For the text-containing cell, return its midpoint in (X, Y) coordinate format. 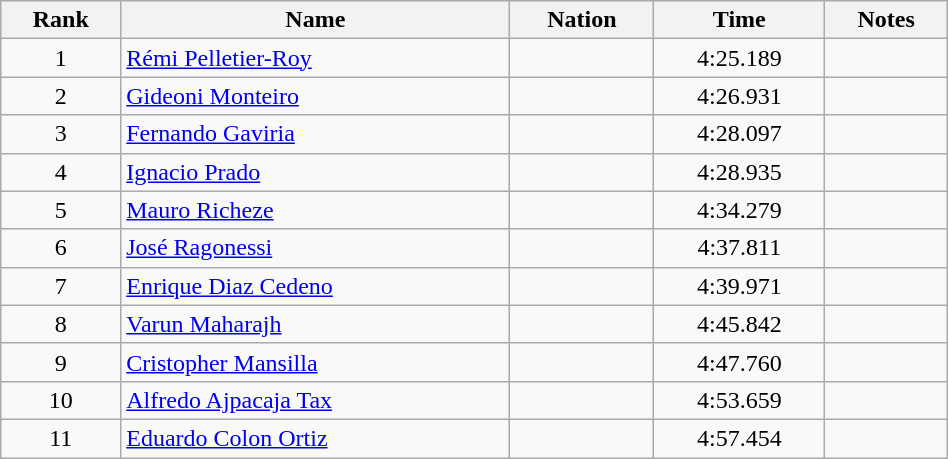
Fernando Gaviria (316, 134)
Notes (886, 20)
11 (61, 438)
6 (61, 248)
Nation (582, 20)
Alfredo Ajpacaja Tax (316, 400)
4:45.842 (740, 324)
2 (61, 96)
4:53.659 (740, 400)
4:26.931 (740, 96)
Cristopher Mansilla (316, 362)
Eduardo Colon Ortiz (316, 438)
Mauro Richeze (316, 210)
1 (61, 58)
5 (61, 210)
Rémi Pelletier-Roy (316, 58)
4:47.760 (740, 362)
4:39.971 (740, 286)
Enrique Diaz Cedeno (316, 286)
9 (61, 362)
4:34.279 (740, 210)
8 (61, 324)
Gideoni Monteiro (316, 96)
4 (61, 172)
Varun Maharajh (316, 324)
4:28.935 (740, 172)
4:28.097 (740, 134)
4:57.454 (740, 438)
Name (316, 20)
Time (740, 20)
Rank (61, 20)
José Ragonessi (316, 248)
7 (61, 286)
4:37.811 (740, 248)
4:25.189 (740, 58)
Ignacio Prado (316, 172)
3 (61, 134)
10 (61, 400)
